Determine the [x, y] coordinate at the center of the cell enclosing the given text.  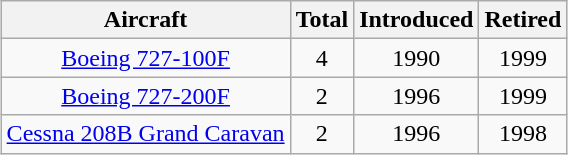
Boeing 727-100F [146, 58]
Introduced [416, 20]
Boeing 727-200F [146, 96]
1990 [416, 58]
Retired [523, 20]
Total [322, 20]
4 [322, 58]
Cessna 208B Grand Caravan [146, 134]
1998 [523, 134]
Aircraft [146, 20]
